For the text-containing cell, return its midpoint in [x, y] coordinate format. 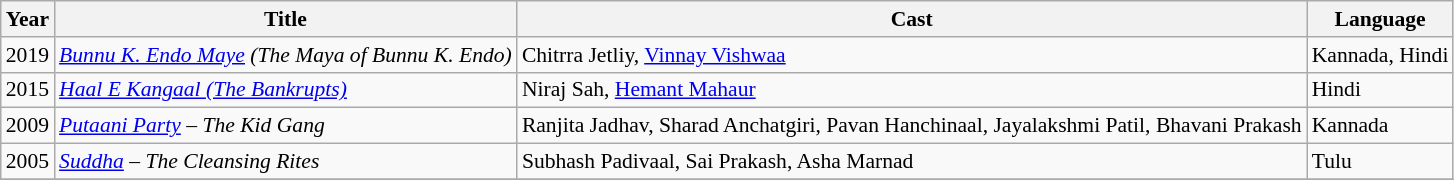
Haal E Kangaal (The Bankrupts) [286, 90]
Kannada, Hindi [1380, 55]
2015 [28, 90]
Kannada [1380, 126]
Cast [912, 19]
Ranjita Jadhav, Sharad Anchatgiri, Pavan Hanchinaal, Jayalakshmi Patil, Bhavani Prakash [912, 126]
Subhash Padivaal, Sai Prakash, Asha Marnad [912, 162]
Suddha – The Cleansing Rites [286, 162]
Bunnu K. Endo Maye (The Maya of Bunnu K. Endo) [286, 55]
2005 [28, 162]
Tulu [1380, 162]
Putaani Party – The Kid Gang [286, 126]
Year [28, 19]
Language [1380, 19]
Chitrra Jetliy, Vinnay Vishwaa [912, 55]
Hindi [1380, 90]
2019 [28, 55]
Title [286, 19]
Niraj Sah, Hemant Mahaur [912, 90]
2009 [28, 126]
